Capture the cell that displays the provided text and extract its (X, Y) central coordinate. 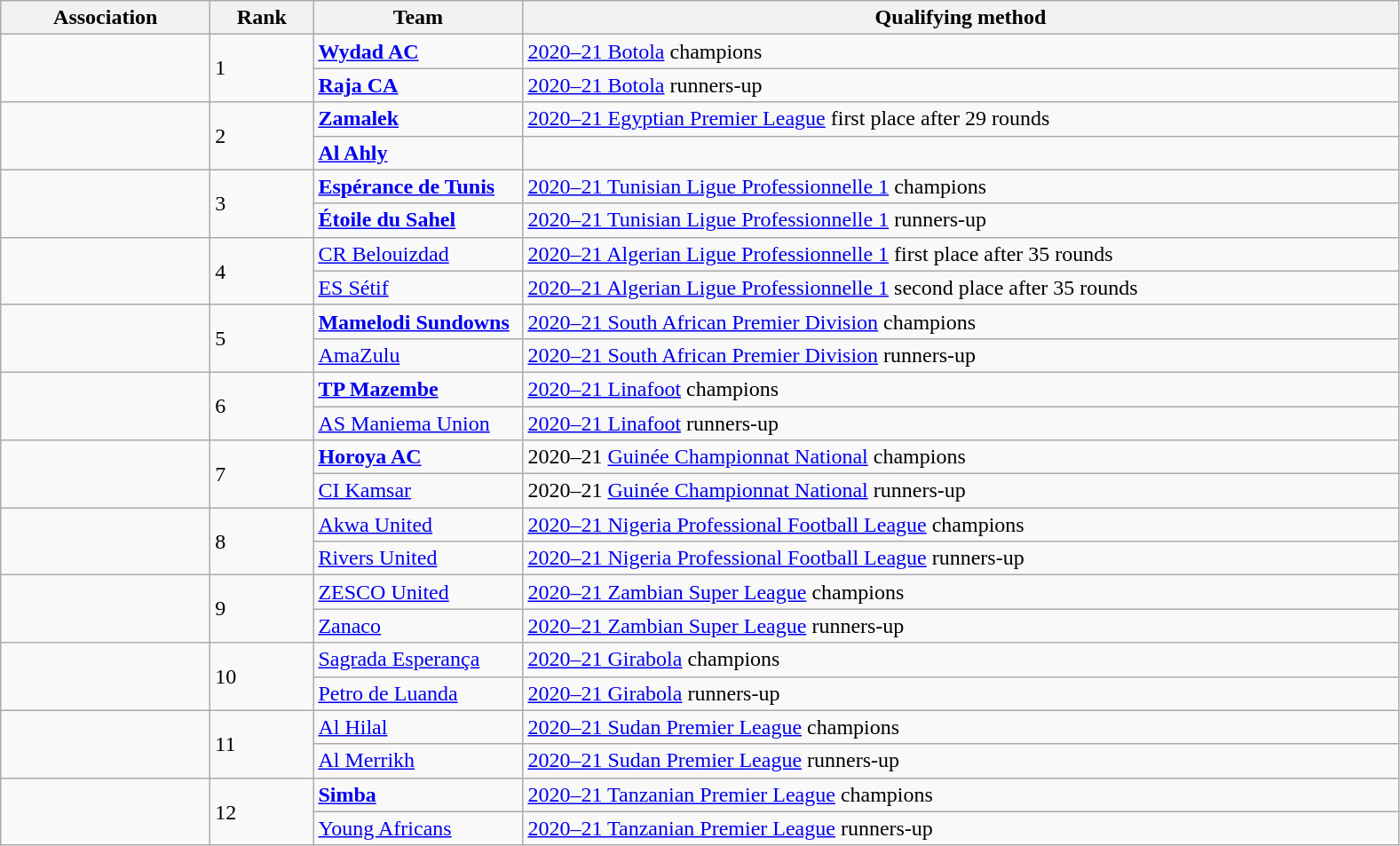
ZESCO United (418, 592)
2020–21 Tunisian Ligue Professionnelle 1 champions (961, 186)
8 (262, 542)
2020–21 Algerian Ligue Professionnelle 1 second place after 35 rounds (961, 288)
5 (262, 338)
Étoile du Sahel (418, 220)
2020–21 Linafoot runners-up (961, 423)
2020–21 Zambian Super League champions (961, 592)
AmaZulu (418, 355)
2020–21 South African Premier Division runners-up (961, 355)
2020–21 Egyptian Premier League first place after 29 rounds (961, 119)
2020–21 Guinée Championnat National champions (961, 457)
CR Belouizdad (418, 254)
Sagrada Esperança (418, 660)
TP Mazembe (418, 389)
2020–21 Botola champions (961, 51)
2 (262, 136)
2020–21 Nigeria Professional Football League runners-up (961, 558)
11 (262, 744)
6 (262, 406)
2020–21 Algerian Ligue Professionnelle 1 first place after 35 rounds (961, 254)
2020–21 Nigeria Professional Football League champions (961, 525)
Al Ahly (418, 153)
Mamelodi Sundowns (418, 321)
2020–21 Linafoot champions (961, 389)
3 (262, 203)
2020–21 Zambian Super League runners-up (961, 626)
2020–21 Botola runners-up (961, 85)
Raja CA (418, 85)
AS Maniema Union (418, 423)
Zanaco (418, 626)
1 (262, 68)
2020–21 Guinée Championnat National runners-up (961, 491)
CI Kamsar (418, 491)
Akwa United (418, 525)
Young Africans (418, 828)
4 (262, 271)
Association (106, 18)
2020–21 Tanzanian Premier League runners-up (961, 828)
2020–21 Sudan Premier League runners-up (961, 761)
10 (262, 676)
Horoya AC (418, 457)
2020–21 Girabola champions (961, 660)
2020–21 Tunisian Ligue Professionnelle 1 runners-up (961, 220)
9 (262, 609)
Al Merrikh (418, 761)
2020–21 Tanzanian Premier League champions (961, 795)
Espérance de Tunis (418, 186)
Rivers United (418, 558)
2020–21 Sudan Premier League champions (961, 727)
2020–21 South African Premier Division champions (961, 321)
Simba (418, 795)
Petro de Luanda (418, 693)
Qualifying method (961, 18)
12 (262, 811)
2020–21 Girabola runners-up (961, 693)
Zamalek (418, 119)
Team (418, 18)
Al Hilal (418, 727)
ES Sétif (418, 288)
Rank (262, 18)
Wydad AC (418, 51)
7 (262, 474)
